Locate the cell with the specified text and output its [X, Y] center coordinate. 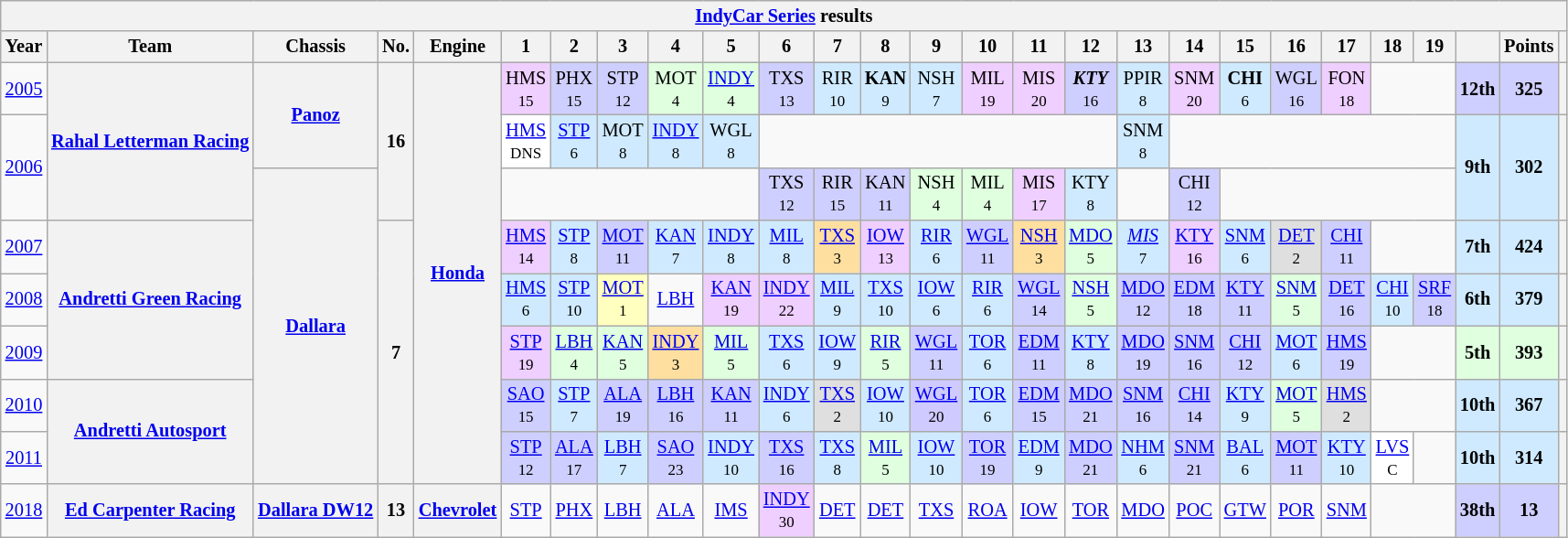
325 [1529, 89]
TOR19 [987, 457]
TXS8 [837, 457]
HMS15 [526, 89]
No. [396, 47]
Dallara DW12 [315, 511]
EDM9 [1039, 457]
SAO23 [677, 457]
LBH16 [677, 405]
Year [24, 47]
BAL6 [1245, 457]
SNM21 [1194, 457]
EDM15 [1039, 405]
2 [574, 47]
LBH4 [574, 352]
MIL9 [837, 299]
SNM [1347, 511]
MIS7 [1143, 247]
HMS6 [526, 299]
MOT6 [1296, 352]
CHI14 [1194, 405]
INDY30 [786, 511]
TXS10 [885, 299]
10 [987, 47]
SAO15 [526, 405]
TXS16 [786, 457]
FON18 [1347, 89]
Dallara [315, 326]
LBH7 [624, 457]
19 [1435, 47]
IOW9 [837, 352]
2007 [24, 247]
RIR10 [837, 89]
HMS2 [1347, 405]
MIS17 [1039, 194]
TXS6 [786, 352]
MOT8 [624, 141]
15 [1245, 47]
SRF18 [1435, 299]
MDO19 [1143, 352]
HMS19 [1347, 352]
38th [1477, 511]
PHX [574, 511]
ALA [677, 511]
Points [1529, 47]
2010 [24, 405]
INDY22 [786, 299]
STP8 [574, 247]
MIL4 [987, 194]
INDY3 [677, 352]
2011 [24, 457]
RIR5 [885, 352]
Honda [457, 273]
NSH3 [1039, 247]
SNM20 [1194, 89]
MIL19 [987, 89]
8 [885, 47]
KTY9 [1245, 405]
STP10 [574, 299]
POR [1296, 511]
DET16 [1347, 299]
MOT5 [1296, 405]
314 [1529, 457]
TXS3 [837, 247]
7th [1477, 247]
MIS20 [1039, 89]
INDY6 [786, 405]
KAN9 [885, 89]
SNM5 [1296, 299]
Chassis [315, 47]
HMS14 [526, 247]
KAN7 [677, 247]
INDY10 [731, 457]
MOT4 [677, 89]
IndyCar Series results [784, 16]
KTY10 [1347, 457]
MDO12 [1143, 299]
424 [1529, 247]
Chevrolet [457, 511]
9th [1477, 167]
MDO5 [1090, 247]
2008 [24, 299]
WGL14 [1039, 299]
RIR15 [837, 194]
GTW [1245, 511]
IOW6 [936, 299]
SNM8 [1143, 141]
CHI10 [1392, 299]
KAN5 [624, 352]
6 [786, 47]
5th [1477, 352]
ROA [987, 511]
18 [1392, 47]
WGL20 [936, 405]
EDM18 [1194, 299]
2005 [24, 89]
4 [677, 47]
5 [731, 47]
PHX15 [574, 89]
2018 [24, 511]
11 [1039, 47]
LVSC [1392, 457]
Panoz [315, 115]
17 [1347, 47]
STP6 [574, 141]
STP [526, 511]
Rahal Letterman Racing [150, 141]
IOW13 [885, 247]
CHI6 [1245, 89]
KAN19 [731, 299]
PPIR8 [1143, 89]
NSH7 [936, 89]
12th [1477, 89]
DET2 [1296, 247]
STP7 [574, 405]
SNM6 [1245, 247]
IMS [731, 511]
Andretti Green Racing [150, 300]
WGL16 [1296, 89]
1 [526, 47]
Team [150, 47]
12 [1090, 47]
NHM6 [1143, 457]
MOT1 [624, 299]
Ed Carpenter Racing [150, 511]
NSH5 [1090, 299]
HMSDNS [526, 141]
ALA19 [624, 405]
KTY11 [1245, 299]
6th [1477, 299]
MDO [1143, 511]
CHI11 [1347, 247]
367 [1529, 405]
393 [1529, 352]
2009 [24, 352]
STP19 [526, 352]
TXS [936, 511]
ALA17 [574, 457]
2006 [24, 167]
TXS2 [837, 405]
9 [936, 47]
302 [1529, 167]
379 [1529, 299]
POC [1194, 511]
Andretti Autosport [150, 432]
MIL8 [786, 247]
TXS12 [786, 194]
TXS13 [786, 89]
3 [624, 47]
NSH4 [936, 194]
Engine [457, 47]
IOW [1039, 511]
TOR [1090, 511]
INDY4 [731, 89]
EDM11 [1039, 352]
WGL8 [731, 141]
14 [1194, 47]
